Detect which cell encompasses the target text, then output its [x, y] center coordinate. 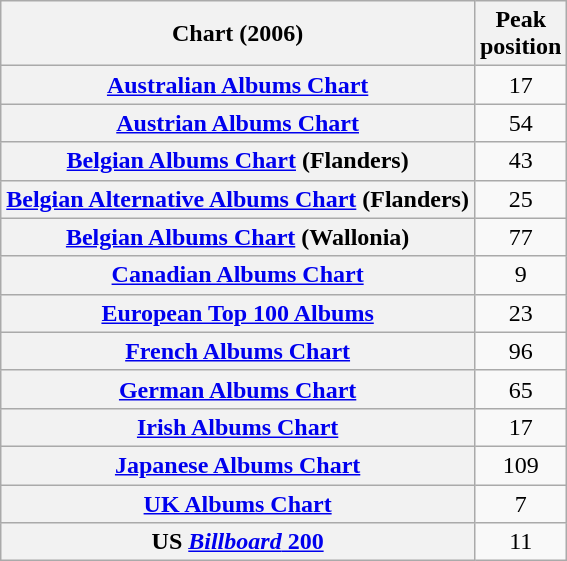
European Top 100 Albums [238, 313]
65 [520, 389]
54 [520, 123]
23 [520, 313]
US Billboard 200 [238, 542]
Chart (2006) [238, 34]
Peakposition [520, 34]
96 [520, 351]
Australian Albums Chart [238, 85]
11 [520, 542]
Belgian Albums Chart (Wallonia) [238, 237]
Irish Albums Chart [238, 427]
109 [520, 465]
Belgian Albums Chart (Flanders) [238, 161]
25 [520, 199]
Japanese Albums Chart [238, 465]
German Albums Chart [238, 389]
French Albums Chart [238, 351]
77 [520, 237]
43 [520, 161]
7 [520, 503]
Belgian Alternative Albums Chart (Flanders) [238, 199]
9 [520, 275]
UK Albums Chart [238, 503]
Canadian Albums Chart [238, 275]
Austrian Albums Chart [238, 123]
